Scan for the cell matching the given text and deliver its (x, y) coordinate at center. 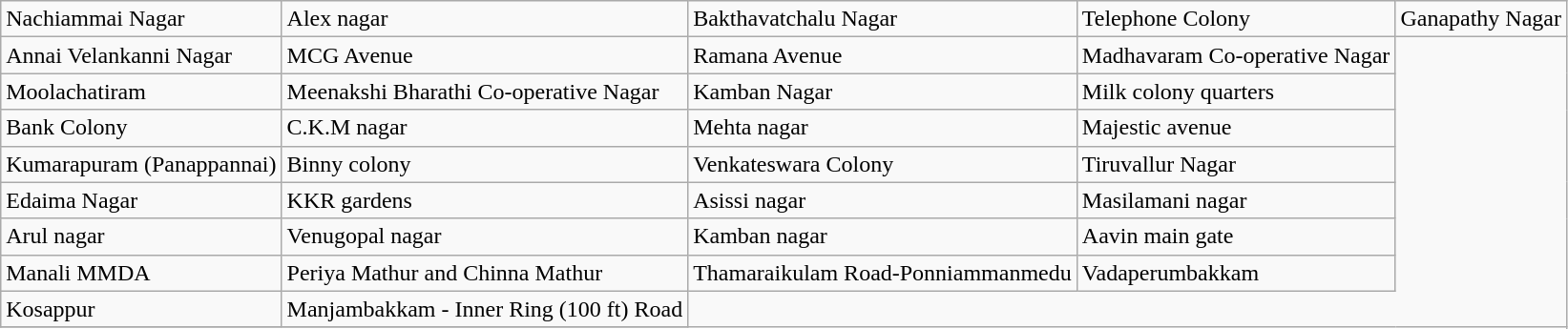
Moolachatiram (141, 92)
Majestic avenue (1236, 128)
Vadaperumbakkam (1236, 273)
Kosappur (141, 309)
Mehta nagar (883, 128)
Tiruvallur Nagar (1236, 164)
Madhavaram Co-operative Nagar (1236, 55)
Aavin main gate (1236, 236)
Ramana Avenue (883, 55)
Asissi nagar (883, 200)
Edaima Nagar (141, 200)
Manjambakkam - Inner Ring (100 ft) Road (485, 309)
Kamban Nagar (883, 92)
Kamban nagar (883, 236)
Milk colony quarters (1236, 92)
Alex nagar (485, 19)
KKR gardens (485, 200)
Ganapathy Nagar (1481, 19)
Kumarapuram (Panappannai) (141, 164)
Annai Velankanni Nagar (141, 55)
Bakthavatchalu Nagar (883, 19)
Binny colony (485, 164)
Telephone Colony (1236, 19)
Masilamani nagar (1236, 200)
Arul nagar (141, 236)
MCG Avenue (485, 55)
Venugopal nagar (485, 236)
C.K.M nagar (485, 128)
Thamaraikulam Road-Ponniammanmedu (883, 273)
Venkateswara Colony (883, 164)
Bank Colony (141, 128)
Periya Mathur and Chinna Mathur (485, 273)
Meenakshi Bharathi Co-operative Nagar (485, 92)
Nachiammai Nagar (141, 19)
Manali MMDA (141, 273)
